Identify which cell holds the provided text, then report its (X, Y) central coordinate. 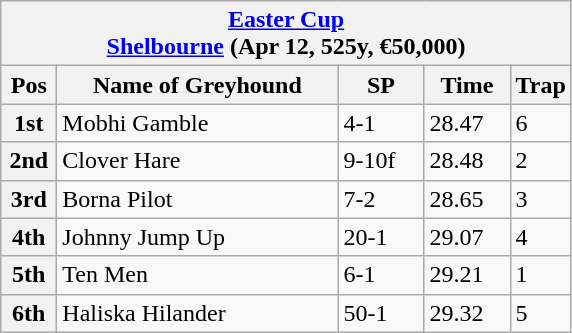
1st (29, 123)
Borna Pilot (198, 199)
1 (540, 275)
Clover Hare (198, 161)
Trap (540, 85)
29.21 (467, 275)
Ten Men (198, 275)
50-1 (381, 313)
6 (540, 123)
SP (381, 85)
29.32 (467, 313)
2 (540, 161)
2nd (29, 161)
6-1 (381, 275)
4 (540, 237)
3rd (29, 199)
29.07 (467, 237)
Mobhi Gamble (198, 123)
28.65 (467, 199)
Johnny Jump Up (198, 237)
Easter CupShelbourne (Apr 12, 525y, €50,000) (286, 34)
4th (29, 237)
6th (29, 313)
7-2 (381, 199)
Pos (29, 85)
5th (29, 275)
Haliska Hilander (198, 313)
Time (467, 85)
Name of Greyhound (198, 85)
28.47 (467, 123)
20-1 (381, 237)
5 (540, 313)
28.48 (467, 161)
9-10f (381, 161)
4-1 (381, 123)
3 (540, 199)
